From the cell containing the given text, extract its center point as (X, Y) coordinate. 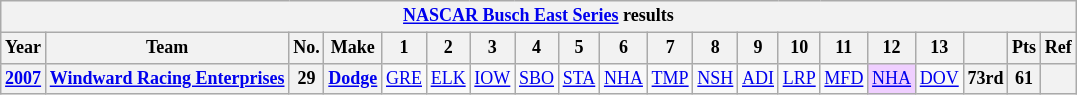
ADI (758, 78)
2 (448, 48)
Team (166, 48)
13 (939, 48)
GRE (404, 78)
IOW (492, 78)
3 (492, 48)
NASCAR Busch East Series results (538, 16)
9 (758, 48)
Make (353, 48)
73rd (986, 78)
DOV (939, 78)
No. (306, 48)
Dodge (353, 78)
SBO (537, 78)
TMP (670, 78)
10 (799, 48)
1 (404, 48)
7 (670, 48)
5 (578, 48)
STA (578, 78)
29 (306, 78)
2007 (24, 78)
Windward Racing Enterprises (166, 78)
MFD (844, 78)
11 (844, 48)
Pts (1024, 48)
LRP (799, 78)
61 (1024, 78)
ELK (448, 78)
NSH (716, 78)
6 (624, 48)
4 (537, 48)
Ref (1058, 48)
8 (716, 48)
Year (24, 48)
12 (892, 48)
